Return the [X, Y] coordinate for the center point of the cell that contains the specified text.  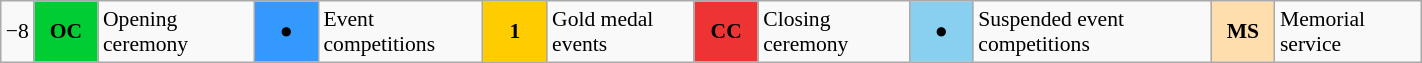
OC [66, 32]
Memorial service [1348, 32]
MS [1243, 32]
1 [515, 32]
CC [726, 32]
Opening ceremony [176, 32]
Suspended event competitions [1092, 32]
Closing ceremony [834, 32]
Event competitions [400, 32]
−8 [18, 32]
Gold medal events [620, 32]
